From the cell containing the given text, extract its center point as [x, y] coordinate. 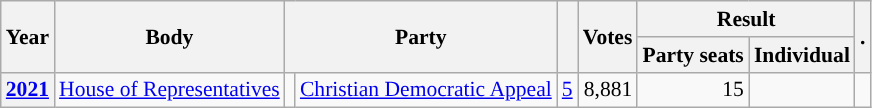
Votes [608, 36]
Individual [802, 55]
. [863, 36]
Party seats [692, 55]
Party [421, 36]
8,881 [608, 90]
2021 [28, 90]
15 [692, 90]
5 [568, 90]
Result [746, 19]
House of Representatives [170, 90]
Body [170, 36]
Christian Democratic Appeal [426, 90]
Year [28, 36]
